Determine the (X, Y) coordinate at the center of the cell enclosing the given text.  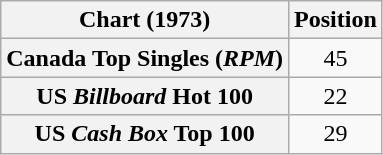
22 (336, 96)
Chart (1973) (145, 20)
Position (336, 20)
29 (336, 134)
45 (336, 58)
Canada Top Singles (RPM) (145, 58)
US Billboard Hot 100 (145, 96)
US Cash Box Top 100 (145, 134)
